Locate the cell with the specified text and output its (X, Y) center coordinate. 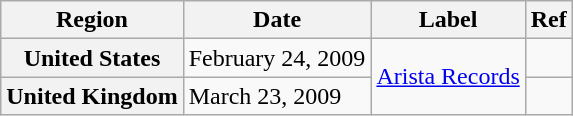
Date (277, 20)
United States (92, 58)
Arista Records (448, 77)
March 23, 2009 (277, 96)
Label (448, 20)
Ref (548, 20)
United Kingdom (92, 96)
February 24, 2009 (277, 58)
Region (92, 20)
